Locate the cell with the specified text and output its [x, y] center coordinate. 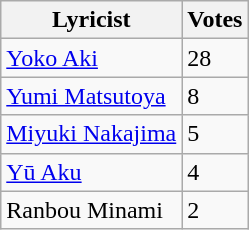
5 [215, 134]
Lyricist [92, 20]
Votes [215, 20]
Miyuki Nakajima [92, 134]
28 [215, 58]
Yū Aku [92, 172]
2 [215, 210]
8 [215, 96]
4 [215, 172]
Yumi Matsutoya [92, 96]
Yoko Aki [92, 58]
Ranbou Minami [92, 210]
